Scan for the cell matching the given text and deliver its [X, Y] coordinate at center. 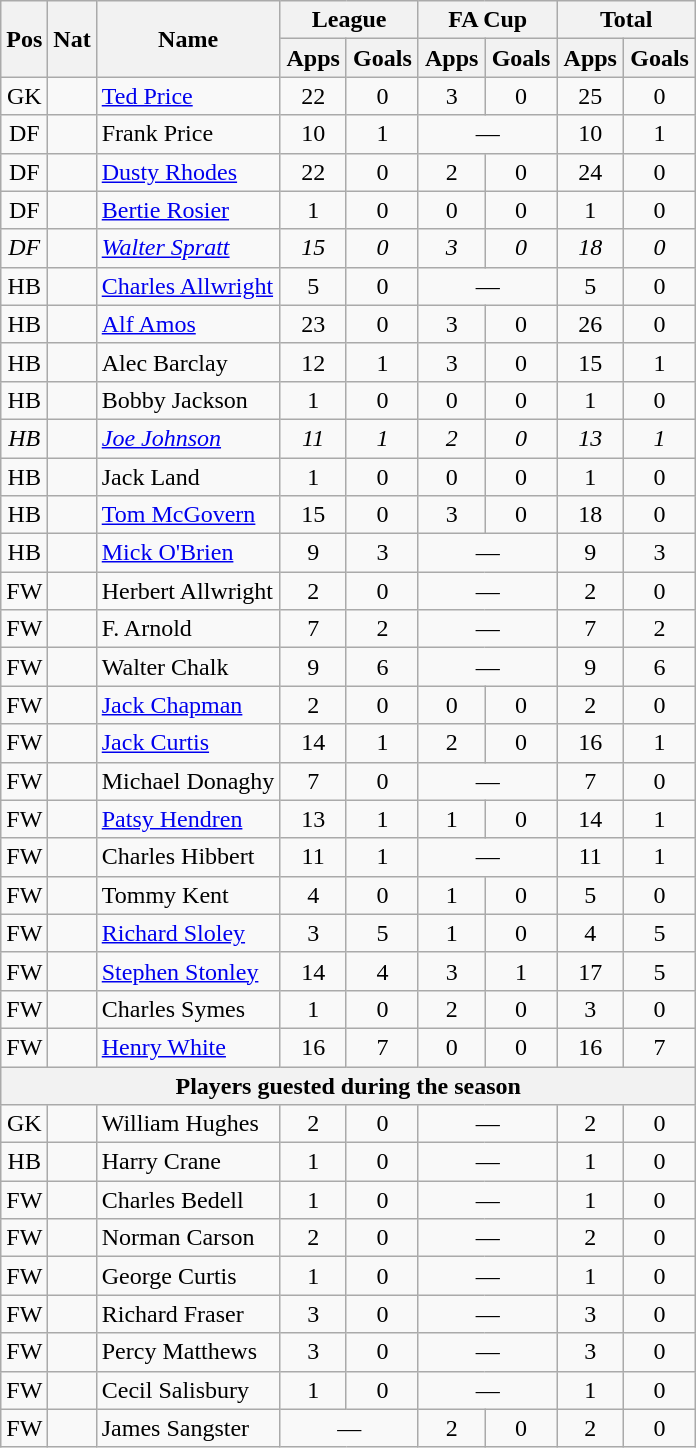
Walter Chalk [188, 667]
24 [590, 172]
Tom McGovern [188, 515]
FA Cup [488, 20]
Stephen Stonley [188, 971]
Herbert Allwright [188, 591]
Ted Price [188, 96]
Cecil Salisbury [188, 1390]
Charles Allwright [188, 286]
Jack Chapman [188, 705]
Charles Hibbert [188, 857]
Tommy Kent [188, 895]
Richard Fraser [188, 1314]
Harry Crane [188, 1162]
Total [626, 20]
Patsy Hendren [188, 819]
Alec Barclay [188, 362]
Frank Price [188, 134]
Walter Spratt [188, 248]
Richard Sloley [188, 933]
League [350, 20]
Bobby Jackson [188, 400]
Michael Donaghy [188, 781]
Jack Land [188, 477]
Dusty Rhodes [188, 172]
12 [314, 362]
Nat [72, 39]
James Sangster [188, 1428]
Pos [24, 39]
Henry White [188, 1047]
Jack Curtis [188, 743]
26 [590, 324]
Charles Symes [188, 1009]
William Hughes [188, 1124]
Joe Johnson [188, 438]
Name [188, 39]
Mick O'Brien [188, 553]
Norman Carson [188, 1238]
George Curtis [188, 1276]
Players guested during the season [348, 1085]
17 [590, 971]
Percy Matthews [188, 1352]
Charles Bedell [188, 1200]
Alf Amos [188, 324]
Bertie Rosier [188, 210]
23 [314, 324]
F. Arnold [188, 629]
25 [590, 96]
